Identify which cell holds the provided text, then report its [X, Y] central coordinate. 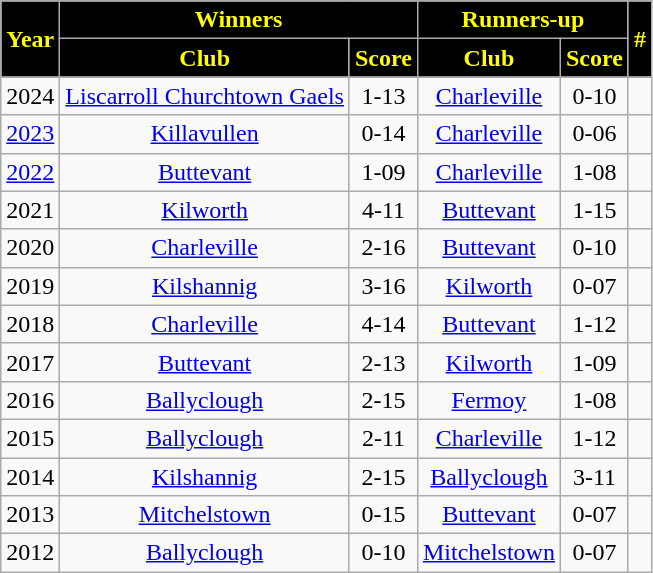
4-14 [383, 324]
Liscarroll Churchtown Gaels [205, 96]
0-14 [383, 134]
2016 [30, 400]
3-11 [594, 477]
1-13 [383, 96]
2021 [30, 210]
1-15 [594, 210]
Killavullen [205, 134]
2015 [30, 438]
4-11 [383, 210]
0-06 [594, 134]
Winners [239, 20]
2020 [30, 248]
2-11 [383, 438]
2022 [30, 172]
2014 [30, 477]
Year [30, 39]
2019 [30, 286]
2024 [30, 96]
Runners-up [522, 20]
2-13 [383, 362]
# [640, 39]
2012 [30, 553]
3-16 [383, 286]
2018 [30, 324]
2013 [30, 515]
2023 [30, 134]
2017 [30, 362]
2-16 [383, 248]
0-15 [383, 515]
Fermoy [488, 400]
